Locate the cell with the specified text and output its (X, Y) center coordinate. 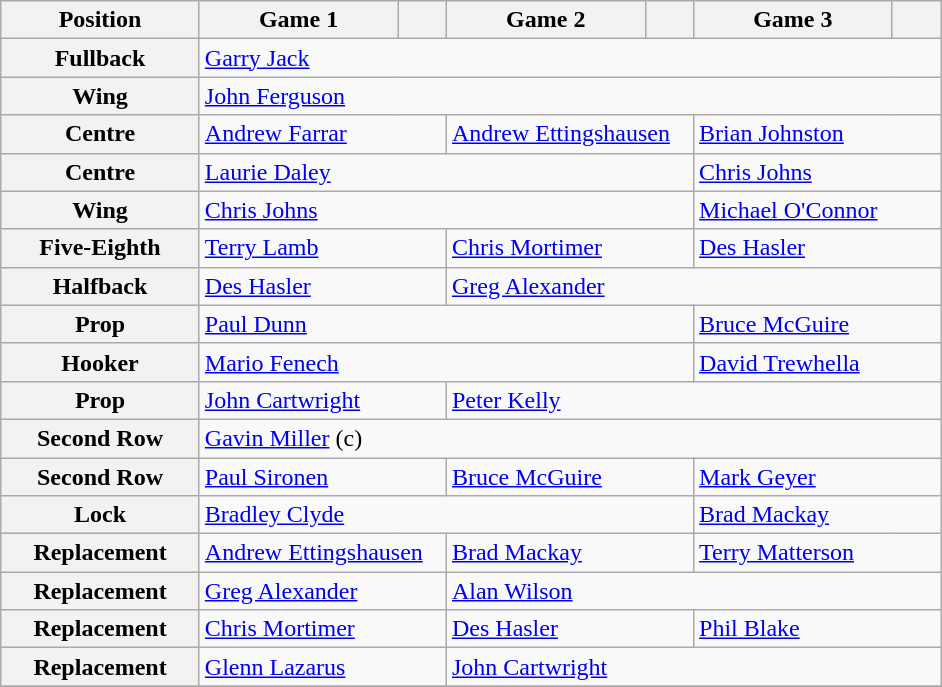
Brian Johnston (818, 134)
Paul Dunn (446, 324)
Fullback (100, 58)
Halfback (100, 286)
Lock (100, 515)
Alan Wilson (693, 591)
Andrew Farrar (322, 134)
Terry Lamb (322, 248)
Peter Kelly (693, 400)
John Ferguson (570, 96)
Game 2 (546, 20)
Glenn Lazarus (322, 667)
Mark Geyer (818, 477)
Game 1 (298, 20)
Bradley Clyde (446, 515)
Position (100, 20)
David Trewhella (818, 362)
Phil Blake (818, 629)
Five-Eighth (100, 248)
Game 3 (794, 20)
Garry Jack (570, 58)
Mario Fenech (446, 362)
Hooker (100, 362)
Michael O'Connor (818, 210)
Laurie Daley (446, 172)
Paul Sironen (322, 477)
Gavin Miller (c) (570, 438)
Terry Matterson (818, 553)
